For the text-containing cell, return its midpoint in [X, Y] coordinate format. 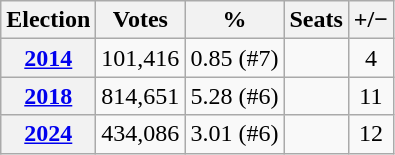
434,086 [140, 134]
0.85 (#7) [234, 58]
2014 [48, 58]
Election [48, 20]
11 [370, 96]
2018 [48, 96]
+/− [370, 20]
101,416 [140, 58]
2024 [48, 134]
5.28 (#6) [234, 96]
12 [370, 134]
814,651 [140, 96]
% [234, 20]
Votes [140, 20]
3.01 (#6) [234, 134]
4 [370, 58]
Seats [316, 20]
